Capture the cell that displays the provided text and extract its (X, Y) central coordinate. 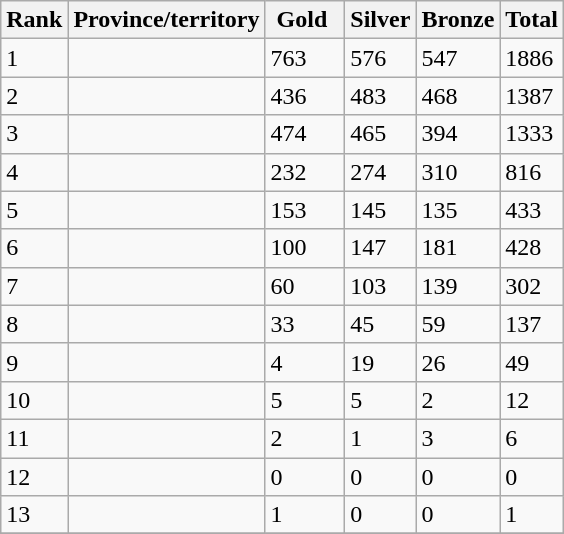
302 (532, 286)
816 (532, 172)
465 (380, 134)
Bronze (458, 20)
Silver (380, 20)
Gold (305, 20)
474 (305, 134)
181 (458, 248)
547 (458, 58)
49 (532, 362)
145 (380, 210)
135 (458, 210)
26 (458, 362)
1387 (532, 96)
11 (34, 438)
10 (34, 400)
8 (34, 324)
100 (305, 248)
60 (305, 286)
428 (532, 248)
274 (380, 172)
763 (305, 58)
468 (458, 96)
436 (305, 96)
45 (380, 324)
433 (532, 210)
Province/territory (166, 20)
1886 (532, 58)
483 (380, 96)
103 (380, 286)
Total (532, 20)
153 (305, 210)
232 (305, 172)
59 (458, 324)
33 (305, 324)
394 (458, 134)
1333 (532, 134)
137 (532, 324)
9 (34, 362)
7 (34, 286)
310 (458, 172)
147 (380, 248)
Rank (34, 20)
19 (380, 362)
13 (34, 515)
139 (458, 286)
576 (380, 58)
